Detect which cell encompasses the target text, then output its (X, Y) center coordinate. 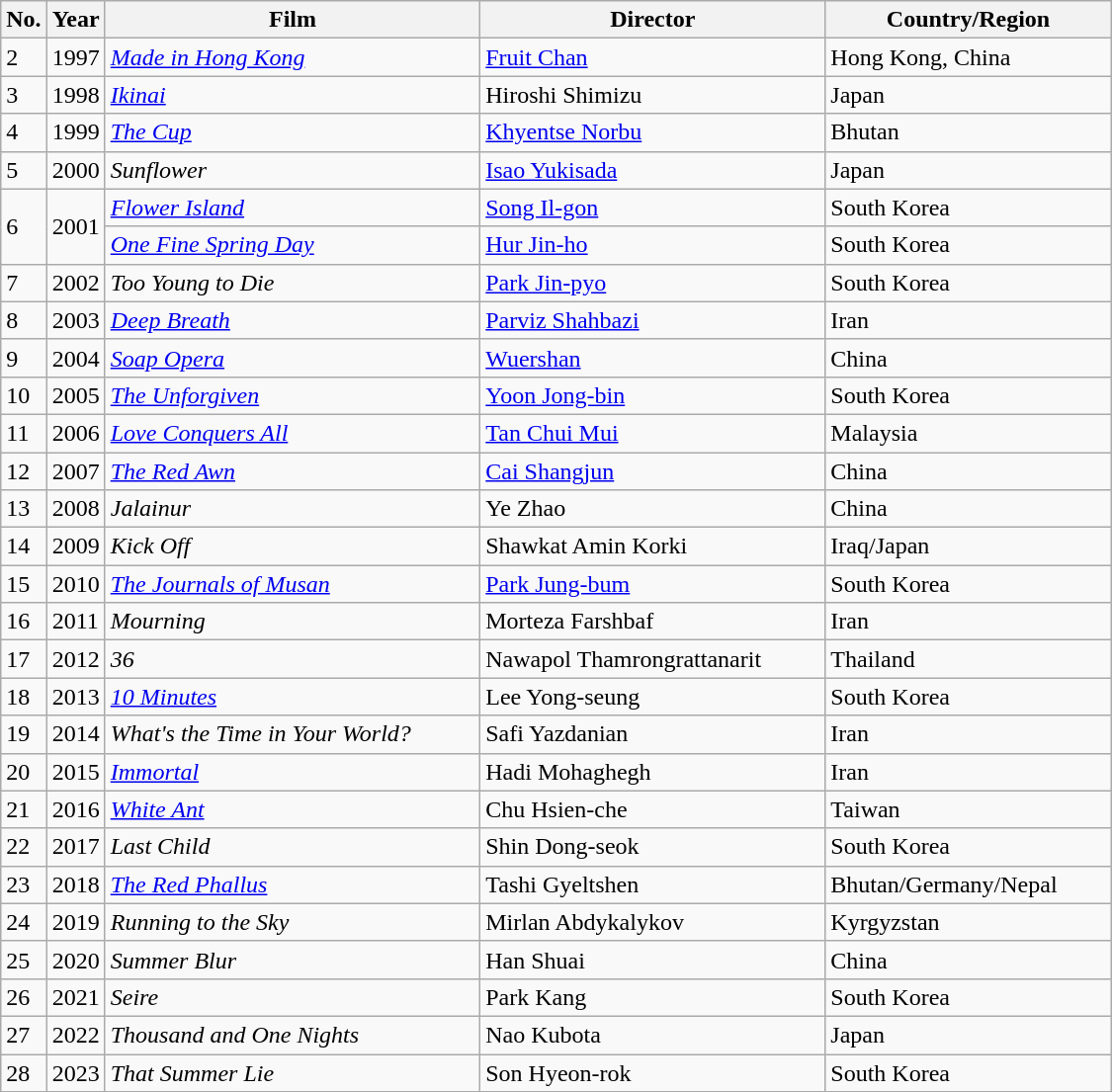
2017 (75, 847)
Malaysia (969, 433)
2022 (75, 1035)
Parviz Shahbazi (652, 320)
Park Jung-bum (652, 584)
Hong Kong, China (969, 57)
2012 (75, 659)
Ye Zhao (652, 509)
5 (24, 170)
Son Hyeon-rok (652, 1072)
Wuershan (652, 358)
Country/Region (969, 20)
2020 (75, 960)
Deep Breath (293, 320)
2000 (75, 170)
Ikinai (293, 95)
Iraq/Japan (969, 546)
Bhutan (969, 132)
What's the Time in Your World? (293, 734)
2013 (75, 697)
Mourning (293, 622)
6 (24, 226)
Hur Jin-ho (652, 245)
8 (24, 320)
Song Il-gon (652, 208)
Sunflower (293, 170)
Tashi Gyeltshen (652, 884)
Last Child (293, 847)
11 (24, 433)
Khyentse Norbu (652, 132)
Cai Shangjun (652, 471)
7 (24, 283)
2006 (75, 433)
1998 (75, 95)
Bhutan/Germany/Nepal (969, 884)
2 (24, 57)
Love Conquers All (293, 433)
4 (24, 132)
No. (24, 20)
Yoon Jong-bin (652, 395)
The Red Phallus (293, 884)
Summer Blur (293, 960)
2005 (75, 395)
Morteza Farshbaf (652, 622)
Lee Yong-seung (652, 697)
Park Jin-pyo (652, 283)
Hadi Mohaghegh (652, 772)
Safi Yazdanian (652, 734)
Thousand and One Nights (293, 1035)
Park Kang (652, 997)
2014 (75, 734)
20 (24, 772)
One Fine Spring Day (293, 245)
2008 (75, 509)
White Ant (293, 809)
15 (24, 584)
The Journals of Musan (293, 584)
Han Shuai (652, 960)
3 (24, 95)
Mirlan Abdykalykov (652, 922)
Chu Hsien-che (652, 809)
2001 (75, 226)
16 (24, 622)
10 (24, 395)
23 (24, 884)
Nawapol Thamrongrattanarit (652, 659)
Flower Island (293, 208)
Seire (293, 997)
2003 (75, 320)
19 (24, 734)
Taiwan (969, 809)
2009 (75, 546)
Tan Chui Mui (652, 433)
Made in Hong Kong (293, 57)
Jalainur (293, 509)
Immortal (293, 772)
2021 (75, 997)
Isao Yukisada (652, 170)
Kyrgyzstan (969, 922)
25 (24, 960)
1997 (75, 57)
24 (24, 922)
2023 (75, 1072)
28 (24, 1072)
Shawkat Amin Korki (652, 546)
2018 (75, 884)
2002 (75, 283)
Fruit Chan (652, 57)
The Cup (293, 132)
10 Minutes (293, 697)
14 (24, 546)
Nao Kubota (652, 1035)
18 (24, 697)
The Red Awn (293, 471)
Hiroshi Shimizu (652, 95)
26 (24, 997)
12 (24, 471)
2007 (75, 471)
Running to the Sky (293, 922)
21 (24, 809)
13 (24, 509)
2011 (75, 622)
The Unforgiven (293, 395)
Year (75, 20)
36 (293, 659)
Soap Opera (293, 358)
9 (24, 358)
2016 (75, 809)
2015 (75, 772)
1999 (75, 132)
Shin Dong-seok (652, 847)
Thailand (969, 659)
22 (24, 847)
2019 (75, 922)
Director (652, 20)
2004 (75, 358)
17 (24, 659)
Film (293, 20)
That Summer Lie (293, 1072)
Too Young to Die (293, 283)
Kick Off (293, 546)
2010 (75, 584)
27 (24, 1035)
